For the text-containing cell, return its midpoint in (X, Y) coordinate format. 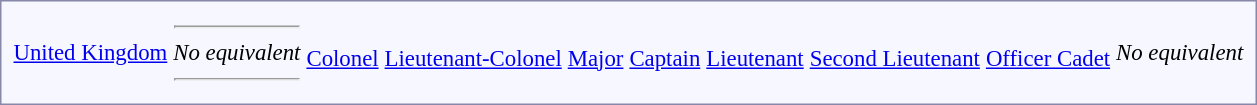
Colonel (342, 58)
Lieutenant-Colonel (473, 58)
Second Lieutenant (894, 58)
United Kingdom (90, 53)
Major (596, 58)
Captain (665, 58)
Lieutenant (755, 58)
Officer Cadet (1048, 58)
